Return the (X, Y) coordinate for the center point of the cell that contains the specified text.  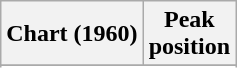
Chart (1960) (72, 34)
Peakposition (189, 34)
